From the cell containing the given text, extract its center point as [x, y] coordinate. 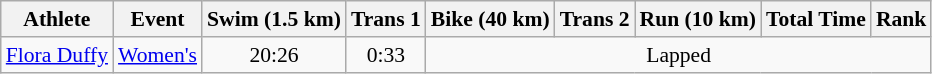
Run (10 km) [698, 19]
Bike (40 km) [490, 19]
Total Time [816, 19]
20:26 [274, 55]
Trans 1 [386, 19]
Trans 2 [595, 19]
0:33 [386, 55]
Lapped [679, 55]
Women's [158, 55]
Athlete [57, 19]
Flora Duffy [57, 55]
Swim (1.5 km) [274, 19]
Rank [902, 19]
Event [158, 19]
